Determine the [x, y] coordinate at the center of the cell enclosing the given text.  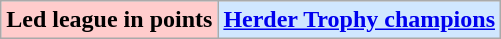
Led league in points [110, 20]
Herder Trophy champions [360, 20]
